Return the (x, y) coordinate for the center point of the cell that contains the specified text.  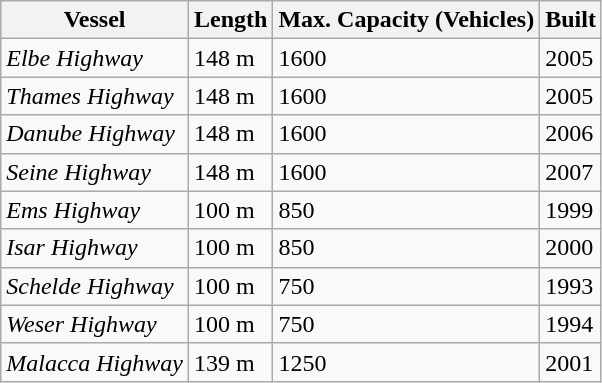
Length (230, 20)
1999 (571, 210)
Isar Highway (95, 248)
Thames Highway (95, 96)
Elbe Highway (95, 58)
139 m (230, 362)
2006 (571, 134)
1994 (571, 324)
Malacca Highway (95, 362)
1250 (406, 362)
Weser Highway (95, 324)
Ems Highway (95, 210)
2007 (571, 172)
Built (571, 20)
Max. Capacity (Vehicles) (406, 20)
Danube Highway (95, 134)
Seine Highway (95, 172)
2001 (571, 362)
1993 (571, 286)
Schelde Highway (95, 286)
Vessel (95, 20)
2000 (571, 248)
